Extract the (X, Y) coordinate from the center of the cell holding the provided text.  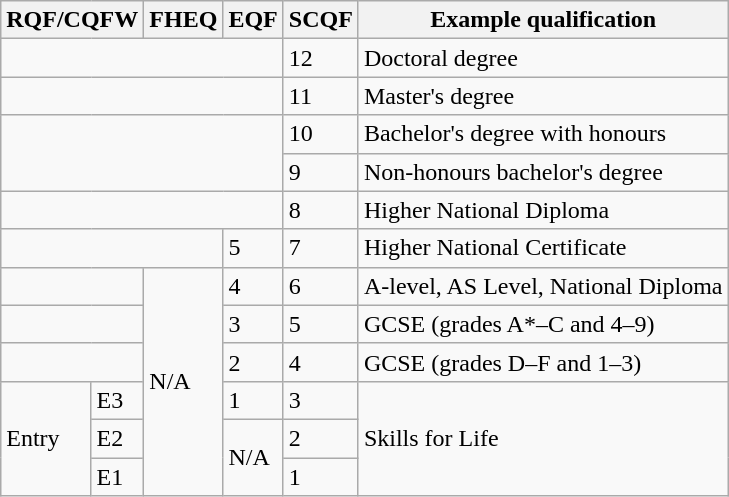
12 (320, 58)
GCSE (grades A*–C and 4–9) (543, 324)
Master's degree (543, 96)
9 (320, 172)
GCSE (grades D–F and 1–3) (543, 362)
Higher National Diploma (543, 210)
SCQF (320, 20)
6 (320, 286)
A-level, AS Level, National Diploma (543, 286)
Skills for Life (543, 438)
7 (320, 248)
Non-honours bachelor's degree (543, 172)
FHEQ (184, 20)
E2 (118, 438)
Example qualification (543, 20)
Doctoral degree (543, 58)
E3 (118, 400)
8 (320, 210)
EQF (253, 20)
Entry (46, 438)
Higher National Certificate (543, 248)
Bachelor's degree with honours (543, 134)
11 (320, 96)
E1 (118, 477)
10 (320, 134)
RQF/CQFW (72, 20)
